Provide the (x, y) coordinate of the cell's center where the given text is located.  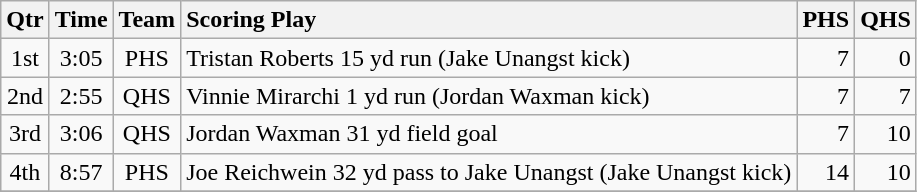
Scoring Play (489, 20)
4th (25, 172)
Qtr (25, 20)
0 (886, 58)
1st (25, 58)
Team (147, 20)
2nd (25, 96)
3:05 (81, 58)
3rd (25, 134)
Jordan Waxman 31 yd field goal (489, 134)
Vinnie Mirarchi 1 yd run (Jordan Waxman kick) (489, 96)
Time (81, 20)
3:06 (81, 134)
14 (826, 172)
Joe Reichwein 32 yd pass to Jake Unangst (Jake Unangst kick) (489, 172)
8:57 (81, 172)
2:55 (81, 96)
Tristan Roberts 15 yd run (Jake Unangst kick) (489, 58)
